Search for the cell housing the specified text and yield its (x, y) center coordinate. 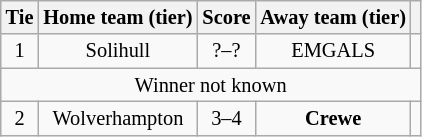
Home team (tier) (118, 17)
Tie (20, 17)
2 (20, 118)
3–4 (226, 118)
Winner not known (211, 85)
?–? (226, 51)
Solihull (118, 51)
Crewe (332, 118)
1 (20, 51)
Score (226, 17)
Away team (tier) (332, 17)
EMGALS (332, 51)
Wolverhampton (118, 118)
